Detect which cell encompasses the target text, then output its (X, Y) center coordinate. 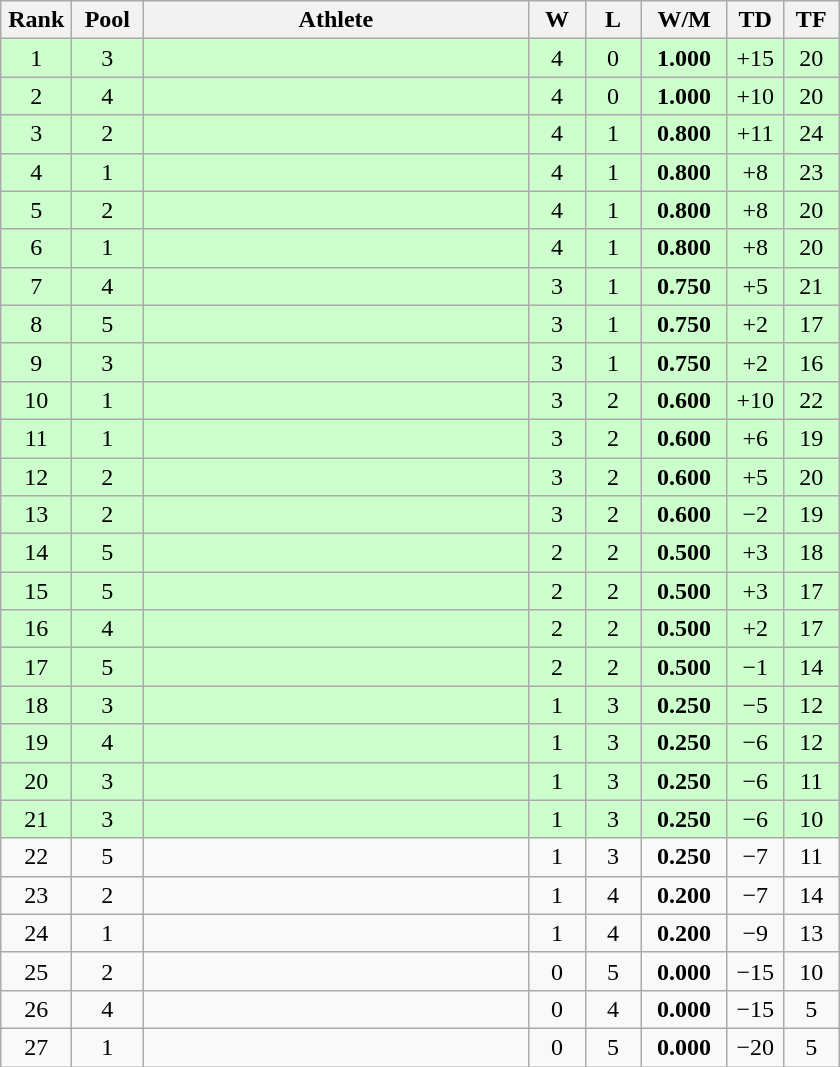
Rank (36, 20)
8 (36, 324)
Athlete (336, 20)
+6 (755, 438)
TD (755, 20)
−5 (755, 705)
TF (811, 20)
−1 (755, 667)
9 (36, 362)
L (613, 20)
15 (36, 591)
+11 (755, 134)
25 (36, 971)
W (557, 20)
Pool (108, 20)
+15 (755, 58)
7 (36, 286)
−2 (755, 515)
W/M (684, 20)
26 (36, 1009)
6 (36, 248)
−9 (755, 933)
−20 (755, 1047)
27 (36, 1047)
